For the text-containing cell, return its midpoint in [X, Y] coordinate format. 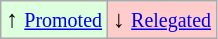
↑ Promoted [54, 20]
↓ Relegated [162, 20]
